Return the (X, Y) coordinate for the center point of the cell that contains the specified text.  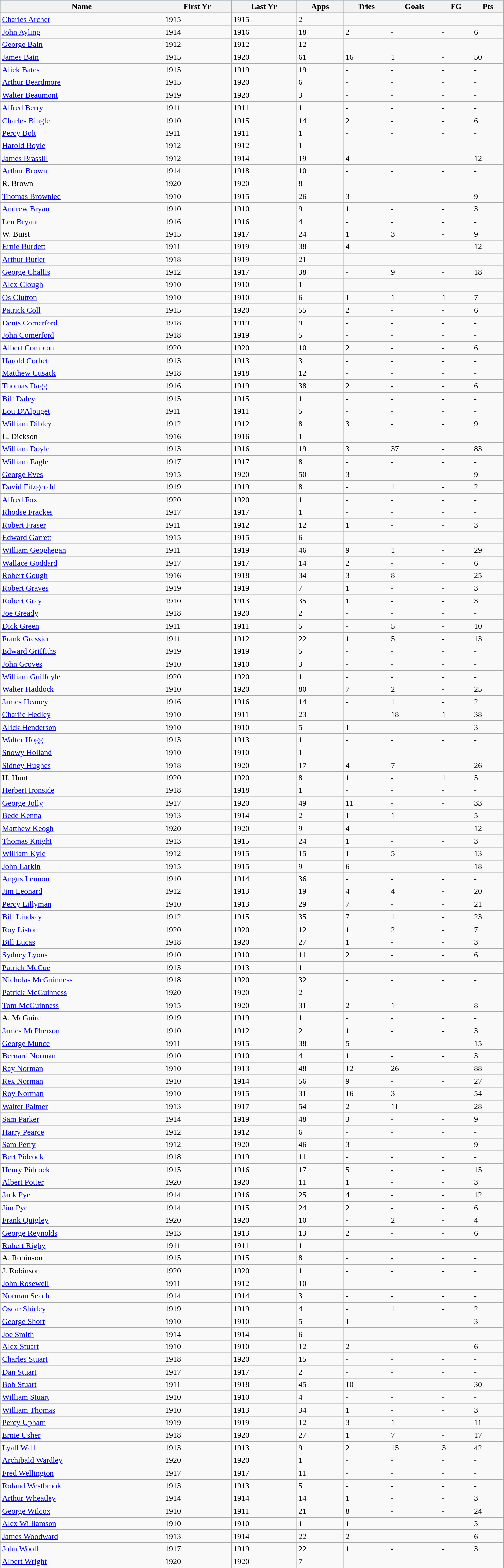
James Bain (82, 57)
Walter Palmer (82, 1106)
Nicholas McGuinness (82, 980)
Arthur Brown (82, 171)
45 (320, 1385)
Oscar Shirley (82, 1309)
James Heaney (82, 702)
William Thomas (82, 1410)
Edward Griffiths (82, 651)
Frank Gressier (82, 639)
Tom McGuinness (82, 1005)
Len Bryant (82, 222)
William Doyle (82, 449)
John Ayling (82, 32)
First Yr (197, 7)
Sidney Hughes (82, 765)
William Dibley (82, 424)
Charlie Hedley (82, 714)
Thomas Dagg (82, 386)
John Larkin (82, 866)
61 (320, 57)
Os Clutton (82, 297)
Lou D'Alpuget (82, 411)
Sam Parker (82, 1119)
A. Robinson (82, 1258)
Bill Daley (82, 399)
Thomas Brownlee (82, 196)
Robert Fraser (82, 525)
Apps (320, 7)
Albert Potter (82, 1182)
J. Robinson (82, 1271)
Bob Stuart (82, 1385)
Snowy Holland (82, 752)
George Reynolds (82, 1233)
Matthew Cusack (82, 373)
Andrew Bryant (82, 209)
H. Hunt (82, 778)
Bill Lindsay (82, 917)
Arthur Beardmore (82, 82)
80 (320, 689)
Rex Norman (82, 1081)
George Challis (82, 272)
Arthur Butler (82, 259)
Patrick McCue (82, 968)
Sam Perry (82, 1144)
20 (488, 891)
Bede Kenna (82, 816)
William Stuart (82, 1397)
Alex Stuart (82, 1346)
Albert Compton (82, 348)
Roy Liston (82, 929)
George Eves (82, 474)
Matthew Keogh (82, 828)
Arthur Wheatley (82, 1498)
88 (488, 1068)
56 (320, 1081)
Pts (488, 7)
George Wilcox (82, 1511)
James Woodward (82, 1536)
Joe Smith (82, 1334)
Joe Gready (82, 613)
49 (320, 803)
Alex Williamson (82, 1523)
Fred Wellington (82, 1473)
William Eagle (82, 462)
55 (320, 310)
Robert Gough (82, 576)
Ernie Usher (82, 1435)
Percy Upham (82, 1423)
Harold Boyle (82, 145)
Alex Clough (82, 285)
FG (456, 7)
William Geoghegan (82, 550)
Walter Hogg (82, 740)
Harold Corbett (82, 360)
R. Brown (82, 184)
Herbert Ironside (82, 790)
83 (488, 449)
30 (488, 1385)
Robert Rigby (82, 1245)
Thomas Knight (82, 841)
William Kyle (82, 854)
W. Buist (82, 234)
32 (320, 980)
David Fitzgerald (82, 487)
Percy Bolt (82, 133)
Roland Westbrook (82, 1486)
Ernie Burdett (82, 247)
28 (488, 1106)
Harry Pearce (82, 1132)
Patrick Coll (82, 310)
Angus Lennon (82, 879)
33 (488, 803)
Bert Pidcock (82, 1157)
Robert Graves (82, 588)
Roy Norman (82, 1094)
George Short (82, 1321)
Bill Lucas (82, 942)
Ray Norman (82, 1068)
John Groves (82, 664)
William Guilfoyle (82, 677)
Edward Garrett (82, 537)
George Munce (82, 1043)
Frank Quigley (82, 1220)
L. Dickson (82, 436)
Goals (415, 7)
Henry Pidcock (82, 1169)
Dick Green (82, 626)
A. McGuire (82, 1018)
Tries (366, 7)
James Brassill (82, 158)
Charles Bingle (82, 120)
Norman Seach (82, 1296)
Alfred Fox (82, 500)
Patrick McGuinness (82, 993)
37 (415, 449)
36 (320, 879)
Bernard Norman (82, 1056)
Alfred Berry (82, 108)
John Rosewell (82, 1283)
Alick Henderson (82, 727)
Robert Gray (82, 601)
Alick Bates (82, 70)
Denis Comerford (82, 323)
Jim Leonard (82, 891)
42 (488, 1448)
John Wooll (82, 1549)
Jim Pye (82, 1208)
Rhodse Frackes (82, 512)
Percy Lillyman (82, 904)
Name (82, 7)
George Bain (82, 45)
Charles Stuart (82, 1359)
Sydney Lyons (82, 955)
Wallace Goddard (82, 563)
Archibald Wardley (82, 1460)
Albert Wright (82, 1561)
George Jolly (82, 803)
Lyall Wall (82, 1448)
Jack Pye (82, 1195)
Charles Archer (82, 19)
John Comerford (82, 335)
Walter Beaumont (82, 95)
Dan Stuart (82, 1372)
Last Yr (264, 7)
Walter Haddock (82, 689)
James McPherson (82, 1031)
